Extract the (x, y) coordinate from the center of the cell holding the provided text.  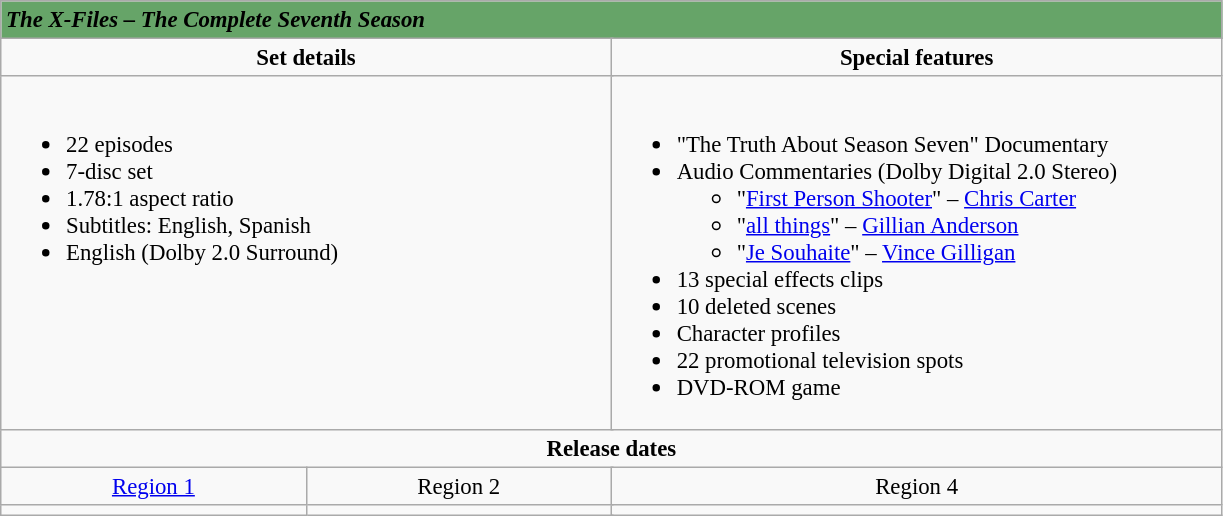
Special features (916, 58)
Region 1 (154, 486)
The X-Files – The Complete Seventh Season (612, 20)
22 episodes7-disc set1.78:1 aspect ratioSubtitles: English, SpanishEnglish (Dolby 2.0 Surround) (306, 252)
Region 2 (458, 486)
Release dates (612, 448)
Region 4 (916, 486)
Set details (306, 58)
